Extract the (x, y) coordinate from the center of the cell holding the provided text.  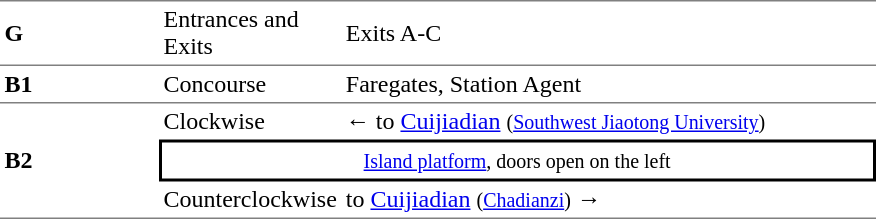
Clockwise (250, 122)
G (80, 33)
Island platform, doors open on the left (517, 161)
Concourse (250, 85)
Exits A-C (608, 33)
← to Cuijiadian (Southwest Jiaotong University) (608, 122)
Entrances and Exits (250, 33)
Faregates, Station Agent (608, 85)
B1 (80, 85)
